Find where the given text appears and provide that cell's center as [x, y] coordinate. 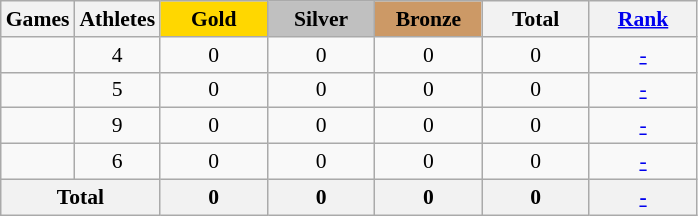
Gold [214, 19]
5 [117, 90]
4 [117, 55]
Games [38, 19]
9 [117, 126]
6 [117, 162]
Silver [320, 19]
Athletes [117, 19]
Bronze [428, 19]
Rank [642, 19]
